Determine the (x, y) coordinate at the center of the cell enclosing the given text.  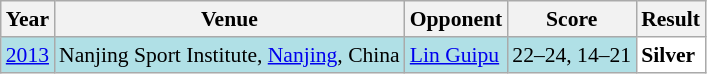
Opponent (456, 19)
Venue (230, 19)
Nanjing Sport Institute, Nanjing, China (230, 55)
Result (670, 19)
Score (572, 19)
Lin Guipu (456, 55)
22–24, 14–21 (572, 55)
2013 (28, 55)
Year (28, 19)
Silver (670, 55)
